Capture the cell that displays the provided text and extract its [x, y] central coordinate. 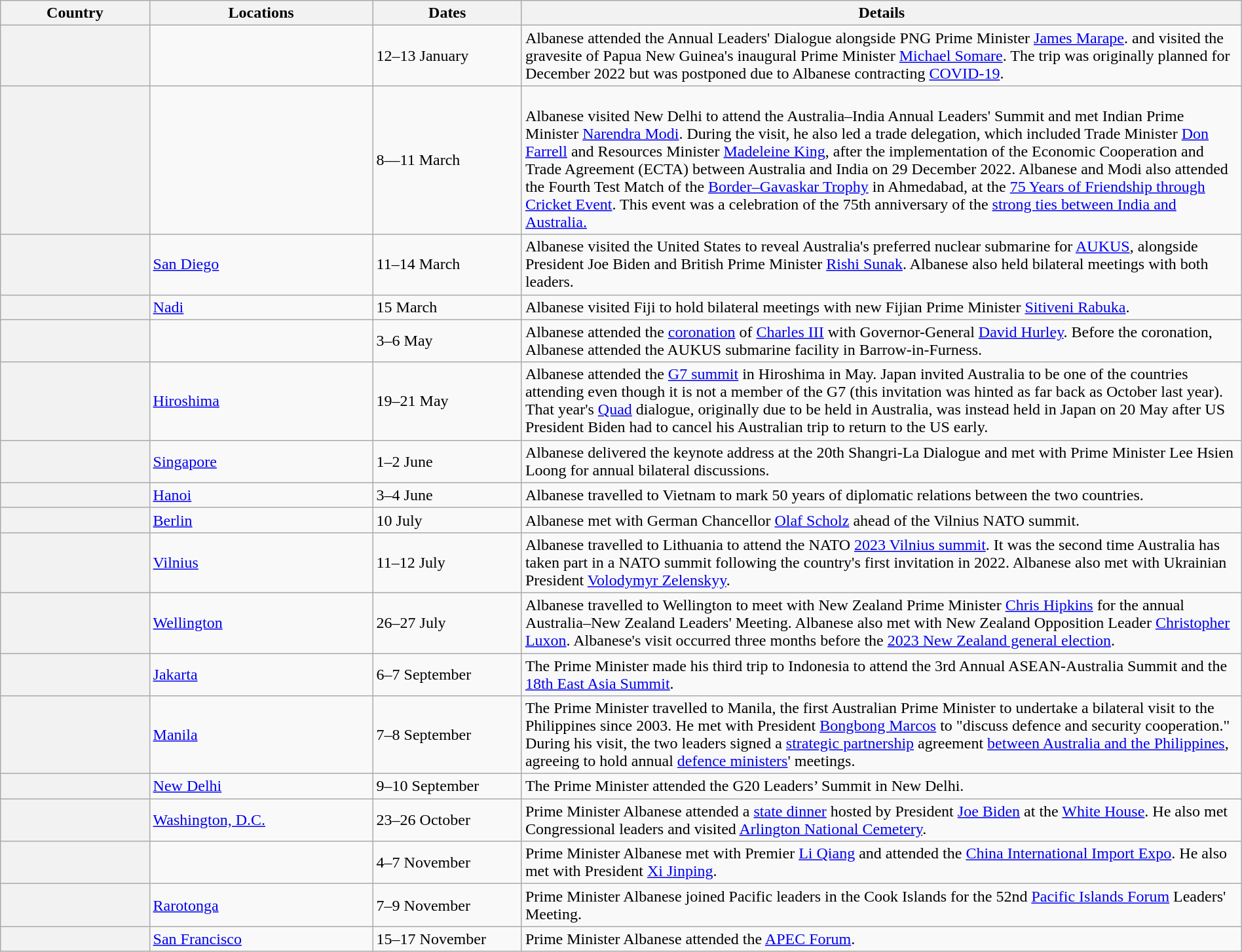
San Diego [261, 265]
Details [882, 13]
Hiroshima [261, 401]
4–7 November [447, 863]
San Francisco [261, 939]
7–8 September [447, 735]
6–7 September [447, 674]
Albanese met with German Chancellor Olaf Scholz ahead of the Vilnius NATO summit. [882, 520]
Albanese visited Fiji to hold bilateral meetings with new Fijian Prime Minister Sitiveni Rabuka. [882, 307]
Prime Minister Albanese joined Pacific leaders in the Cook Islands for the 52nd Pacific Islands Forum Leaders' Meeting. [882, 905]
Jakarta [261, 674]
Nadi [261, 307]
10 July [447, 520]
Hanoi [261, 495]
The Prime Minister made his third trip to Indonesia to attend the 3rd Annual ASEAN-Australia Summit and the 18th East Asia Summit. [882, 674]
12–13 January [447, 56]
1–2 June [447, 461]
The Prime Minister attended the G20 Leaders’ Summit in New Delhi. [882, 786]
3–4 June [447, 495]
New Delhi [261, 786]
26–27 July [447, 623]
11–12 July [447, 562]
23–26 October [447, 820]
7–9 November [447, 905]
Rarotonga [261, 905]
8—11 March [447, 160]
Singapore [261, 461]
9–10 September [447, 786]
Albanese travelled to Vietnam to mark 50 years of diplomatic relations between the two countries. [882, 495]
Albanese delivered the keynote address at the 20th Shangri-La Dialogue and met with Prime Minister Lee Hsien Loong for annual bilateral discussions. [882, 461]
Prime Minister Albanese attended the APEC Forum. [882, 939]
Washington, D.C. [261, 820]
Wellington [261, 623]
15 March [447, 307]
Country [75, 13]
11–14 March [447, 265]
3–6 May [447, 340]
Berlin [261, 520]
Manila [261, 735]
15–17 November [447, 939]
Locations [261, 13]
Prime Minister Albanese met with Premier Li Qiang and attended the China International Import Expo. He also met with President Xi Jinping. [882, 863]
Vilnius [261, 562]
19–21 May [447, 401]
Dates [447, 13]
